From the cell containing the given text, extract its center point as [x, y] coordinate. 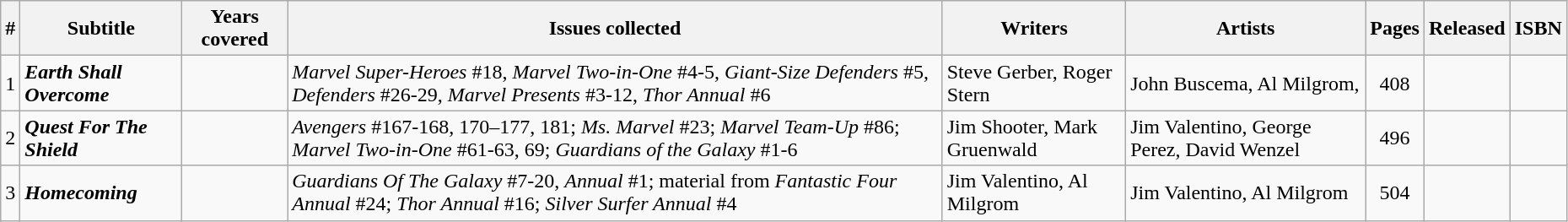
3 [10, 192]
Pages [1395, 29]
Earth Shall Overcome [101, 83]
408 [1395, 83]
496 [1395, 138]
Subtitle [101, 29]
Guardians Of The Galaxy #7-20, Annual #1; material from Fantastic Four Annual #24; Thor Annual #16; Silver Surfer Annual #4 [616, 192]
2 [10, 138]
Quest For The Shield [101, 138]
Released [1467, 29]
John Buscema, Al Milgrom, [1246, 83]
Artists [1246, 29]
Marvel Super-Heroes #18, Marvel Two-in-One #4-5, Giant-Size Defenders #5, Defenders #26-29, Marvel Presents #3-12, Thor Annual #6 [616, 83]
Jim Shooter, Mark Gruenwald [1034, 138]
Jim Valentino, George Perez, David Wenzel [1246, 138]
1 [10, 83]
504 [1395, 192]
Steve Gerber, Roger Stern [1034, 83]
ISBN [1538, 29]
Avengers #167-168, 170–177, 181; Ms. Marvel #23; Marvel Team-Up #86; Marvel Two-in-One #61-63, 69; Guardians of the Galaxy #1-6 [616, 138]
Writers [1034, 29]
# [10, 29]
Years covered [234, 29]
Homecoming [101, 192]
Issues collected [616, 29]
